Locate the cell with the specified text and output its [X, Y] center coordinate. 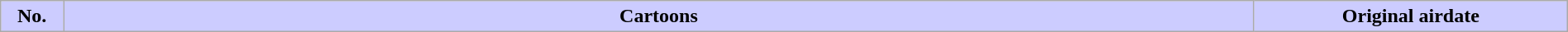
No. [32, 16]
Cartoons [659, 16]
Original airdate [1411, 16]
